Provide the [x, y] coordinate of the cell's center where the given text is located.  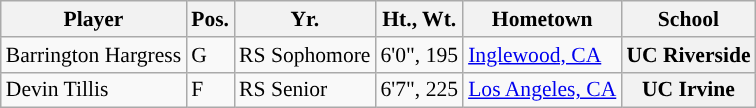
Barrington Hargress [94, 55]
School [688, 19]
Player [94, 19]
RS Senior [304, 90]
Pos. [210, 19]
F [210, 90]
RS Sophomore [304, 55]
Devin Tillis [94, 90]
Hometown [542, 19]
6'0", 195 [420, 55]
G [210, 55]
UC Irvine [688, 90]
Yr. [304, 19]
6'7", 225 [420, 90]
Los Angeles, CA [542, 90]
UC Riverside [688, 55]
Inglewood, CA [542, 55]
Ht., Wt. [420, 19]
